Search for the cell housing the specified text and yield its (x, y) center coordinate. 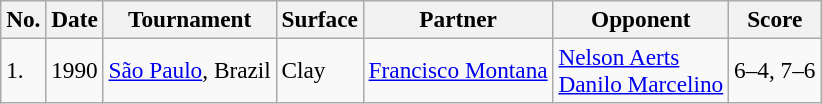
1990 (74, 70)
Clay (320, 70)
Score (775, 19)
1. (24, 70)
Tournament (190, 19)
Date (74, 19)
São Paulo, Brazil (190, 70)
Francisco Montana (458, 70)
No. (24, 19)
Opponent (641, 19)
Nelson Aerts Danilo Marcelino (641, 70)
Partner (458, 19)
Surface (320, 19)
6–4, 7–6 (775, 70)
